Capture the cell that displays the provided text and extract its [X, Y] central coordinate. 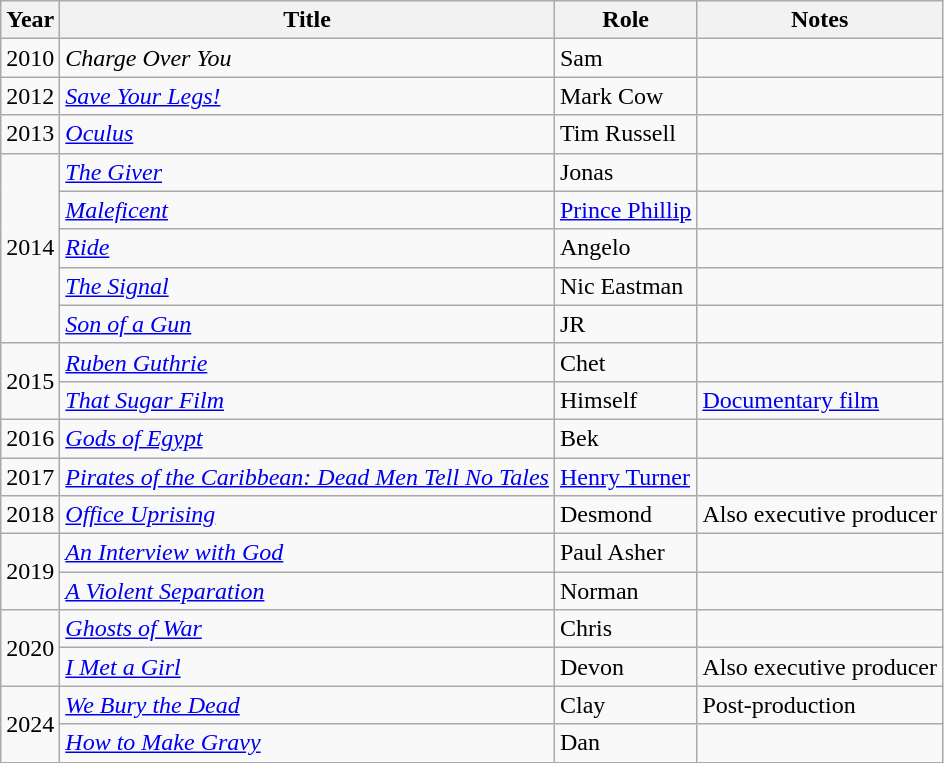
A Violent Separation [308, 591]
Henry Turner [625, 477]
Ride [308, 248]
JR [625, 324]
2024 [30, 724]
Devon [625, 667]
Bek [625, 438]
Office Uprising [308, 515]
2010 [30, 58]
2017 [30, 477]
2019 [30, 572]
Documentary film [820, 400]
Charge Over You [308, 58]
Himself [625, 400]
Angelo [625, 248]
Tim Russell [625, 134]
I Met a Girl [308, 667]
Desmond [625, 515]
Clay [625, 705]
2014 [30, 248]
Role [625, 20]
Nic Eastman [625, 286]
Norman [625, 591]
Chris [625, 629]
The Signal [308, 286]
Ruben Guthrie [308, 362]
2016 [30, 438]
Jonas [625, 172]
Oculus [308, 134]
Pirates of the Caribbean: Dead Men Tell No Tales [308, 477]
Sam [625, 58]
Notes [820, 20]
Save Your Legs! [308, 96]
Title [308, 20]
Chet [625, 362]
How to Make Gravy [308, 743]
We Bury the Dead [308, 705]
The Giver [308, 172]
2013 [30, 134]
2020 [30, 648]
Maleficent [308, 210]
Paul Asher [625, 553]
Ghosts of War [308, 629]
Year [30, 20]
That Sugar Film [308, 400]
Post-production [820, 705]
2012 [30, 96]
Prince Phillip [625, 210]
Mark Cow [625, 96]
Dan [625, 743]
Gods of Egypt [308, 438]
2015 [30, 381]
An Interview with God [308, 553]
Son of a Gun [308, 324]
2018 [30, 515]
